Extract the [X, Y] coordinate from the center of the cell holding the provided text.  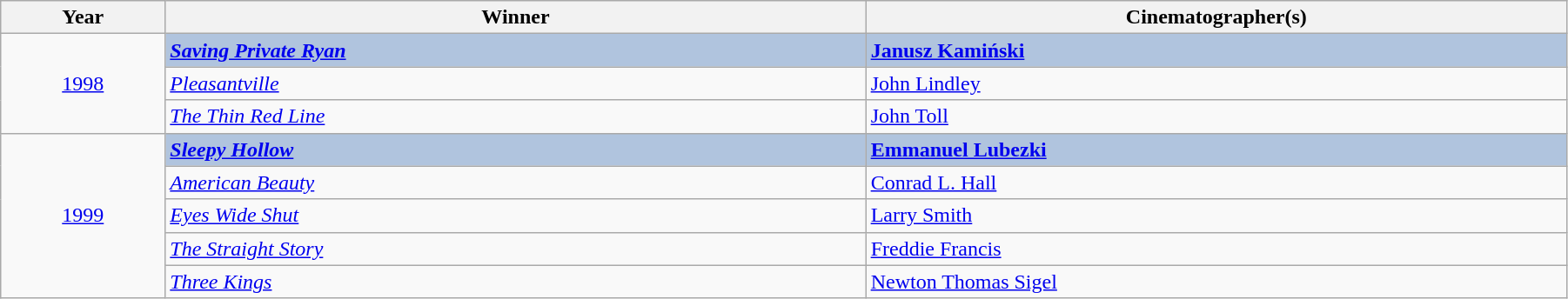
1998 [84, 83]
John Lindley [1216, 83]
Pleasantville [515, 83]
The Thin Red Line [515, 116]
Three Kings [515, 282]
Janusz Kamiński [1216, 50]
American Beauty [515, 183]
Freddie Francis [1216, 249]
Year [84, 17]
Sleepy Hollow [515, 149]
Winner [515, 17]
1999 [84, 216]
Larry Smith [1216, 216]
The Straight Story [515, 249]
Newton Thomas Sigel [1216, 282]
Cinematographer(s) [1216, 17]
John Toll [1216, 116]
Conrad L. Hall [1216, 183]
Saving Private Ryan [515, 50]
Emmanuel Lubezki [1216, 149]
Eyes Wide Shut [515, 216]
